Extract the [X, Y] coordinate from the center of the cell holding the provided text.  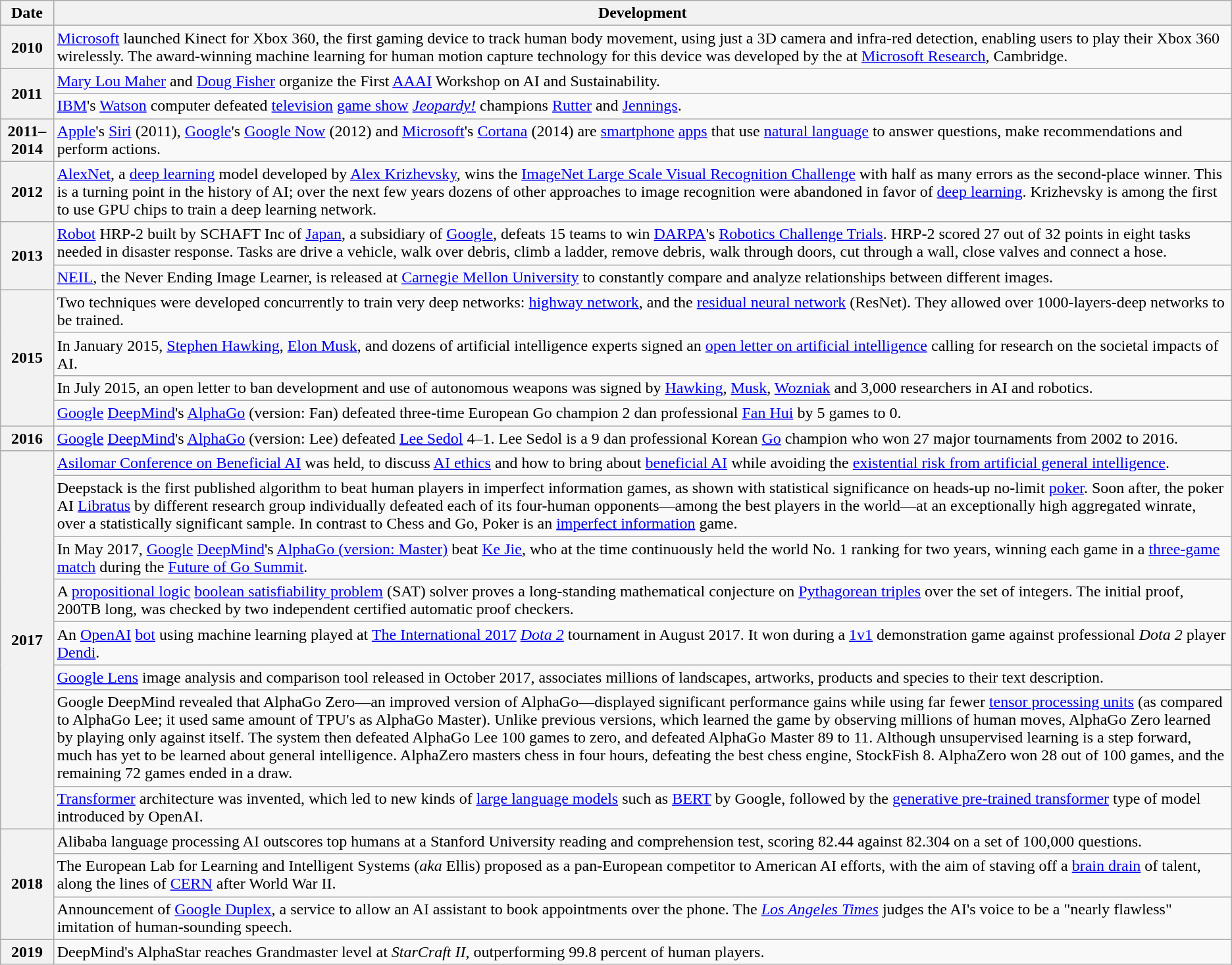
2019 [27, 952]
Development [642, 13]
Date [27, 13]
2018 [27, 884]
2016 [27, 438]
2013 [27, 255]
Google DeepMind's AlphaGo (version: Fan) defeated three-time European Go champion 2 dan professional Fan Hui by 5 games to 0. [642, 413]
2015 [27, 357]
2012 [27, 192]
IBM's Watson computer defeated television game show Jeopardy! champions Rutter and Jennings. [642, 106]
2011 [27, 93]
2011–2014 [27, 140]
DeepMind's AlphaStar reaches Grandmaster level at StarCraft II, outperforming 99.8 percent of human players. [642, 952]
2010 [27, 47]
2017 [27, 640]
Mary Lou Maher and Doug Fisher organize the First AAAI Workshop on AI and Sustainability. [642, 81]
